Identify which cell holds the provided text, then report its [x, y] central coordinate. 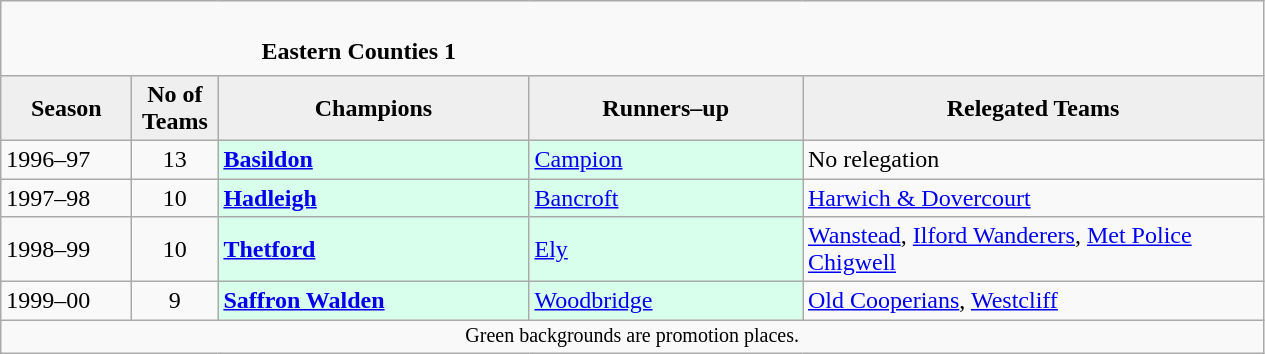
Basildon [374, 159]
Thetford [374, 250]
Season [66, 108]
Runners–up [666, 108]
Champions [374, 108]
Campion [666, 159]
Woodbridge [666, 301]
Relegated Teams [1032, 108]
13 [175, 159]
Saffron Walden [374, 301]
1999–00 [66, 301]
No of Teams [175, 108]
1996–97 [66, 159]
No relegation [1032, 159]
Old Cooperians, Westcliff [1032, 301]
Green backgrounds are promotion places. [632, 336]
1998–99 [66, 250]
Hadleigh [374, 197]
Ely [666, 250]
1997–98 [66, 197]
Wanstead, Ilford Wanderers, Met Police Chigwell [1032, 250]
9 [175, 301]
Harwich & Dovercourt [1032, 197]
Bancroft [666, 197]
